Output the (X, Y) coordinate of the center of the cell containing the given text.  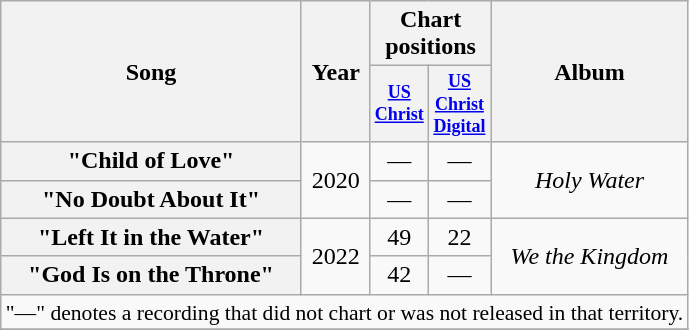
"God Is on the Throne" (152, 275)
49 (399, 237)
USChrist (399, 104)
"Left It in the Water" (152, 237)
Song (152, 72)
"—" denotes a recording that did not chart or was not released in that territory. (345, 312)
"Child of Love" (152, 161)
2020 (336, 180)
"No Doubt About It" (152, 199)
Chart positions (430, 34)
We the Kingdom (590, 256)
Album (590, 72)
USChrist Digital (460, 104)
Holy Water (590, 180)
Year (336, 72)
2022 (336, 256)
42 (399, 275)
22 (460, 237)
